Identify which cell holds the provided text, then report its (X, Y) central coordinate. 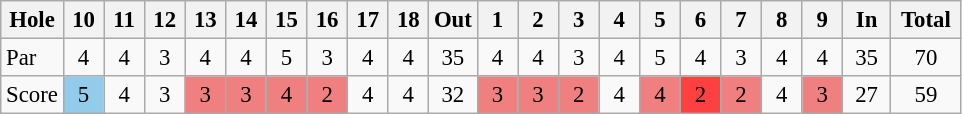
59 (926, 95)
27 (867, 95)
15 (286, 20)
12 (164, 20)
8 (782, 20)
11 (124, 20)
18 (408, 20)
13 (206, 20)
In (867, 20)
14 (246, 20)
Out (454, 20)
10 (84, 20)
70 (926, 58)
32 (454, 95)
Score (32, 95)
7 (742, 20)
17 (368, 20)
9 (822, 20)
16 (328, 20)
Par (32, 58)
Total (926, 20)
6 (700, 20)
Hole (32, 20)
1 (498, 20)
